Return (x, y) of the center of cell containing provided text 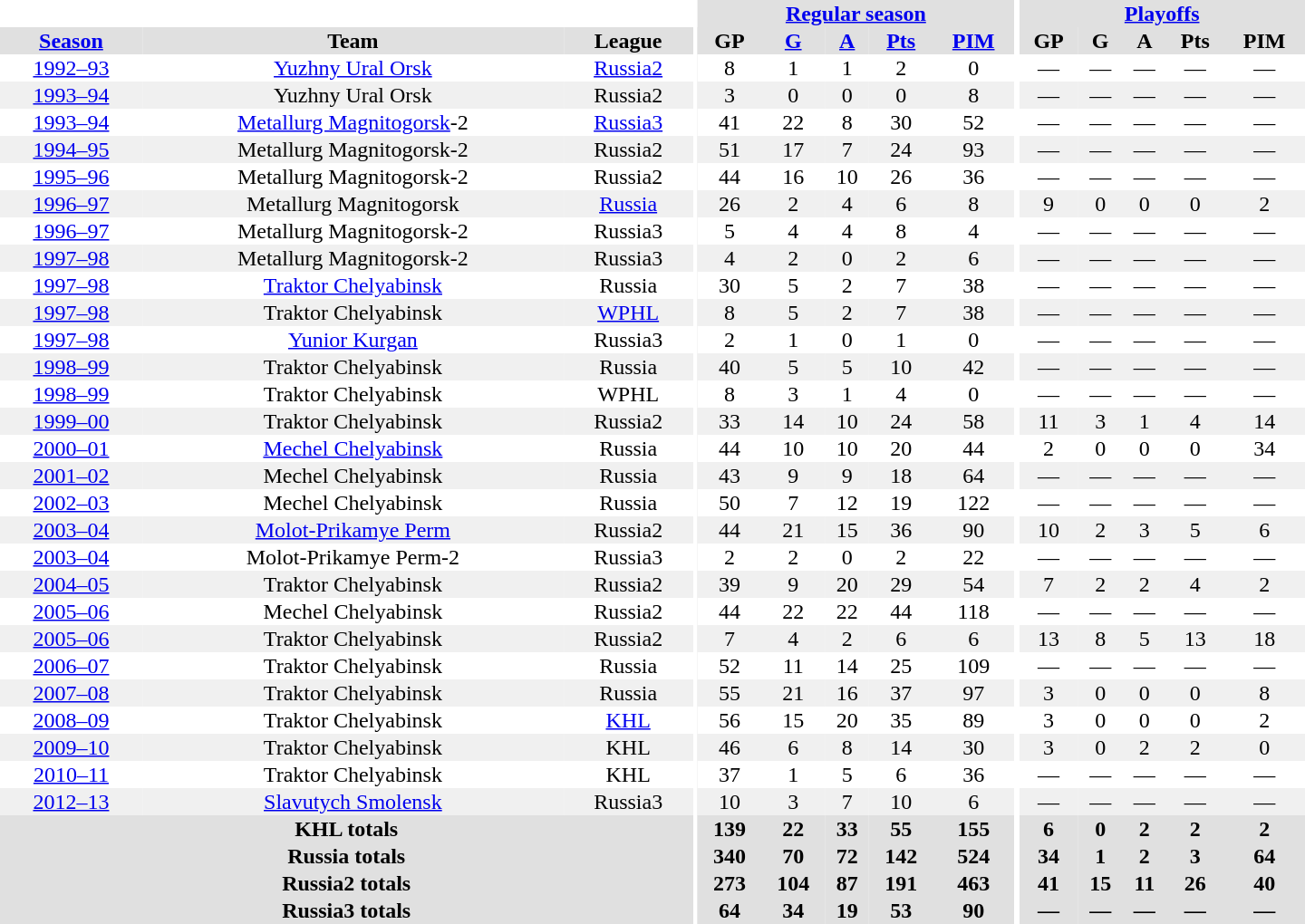
2000–01 (71, 448)
Russia3 totals (346, 910)
70 (793, 856)
League (628, 41)
2006–07 (71, 666)
Playoffs (1162, 14)
89 (973, 720)
2002–03 (71, 503)
Team (353, 41)
Molot-Prikamye Perm-2 (353, 557)
93 (973, 149)
2004–05 (71, 584)
273 (730, 883)
191 (901, 883)
25 (901, 666)
Slavutych Smolensk (353, 802)
109 (973, 666)
340 (730, 856)
1994–95 (71, 149)
87 (846, 883)
2010–11 (71, 775)
118 (973, 611)
Season (71, 41)
142 (901, 856)
56 (730, 720)
122 (973, 503)
Regular season (855, 14)
Metallurg Magnitogorsk (353, 204)
139 (730, 829)
2008–09 (71, 720)
53 (901, 910)
12 (846, 503)
Russia totals (346, 856)
2007–08 (71, 693)
97 (973, 693)
46 (730, 747)
29 (901, 584)
1995–96 (71, 177)
39 (730, 584)
Yunior Kurgan (353, 340)
42 (973, 367)
2001–02 (71, 476)
72 (846, 856)
51 (730, 149)
Russia2 totals (346, 883)
155 (973, 829)
2009–10 (71, 747)
104 (793, 883)
17 (793, 149)
50 (730, 503)
2012–13 (71, 802)
524 (973, 856)
KHL totals (346, 829)
54 (973, 584)
58 (973, 421)
43 (730, 476)
1999–00 (71, 421)
35 (901, 720)
Molot-Prikamye Perm (353, 530)
1992–93 (71, 68)
463 (973, 883)
